Pinpoint the cell where the given text exists, returning its [X, Y] midpoint coordinate. 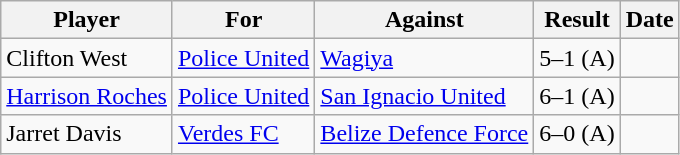
Belize Defence Force [424, 134]
Player [87, 20]
Harrison Roches [87, 96]
6–1 (A) [577, 96]
San Ignacio United [424, 96]
Verdes FC [243, 134]
Date [650, 20]
For [243, 20]
6–0 (A) [577, 134]
Against [424, 20]
Wagiya [424, 58]
Result [577, 20]
Jarret Davis [87, 134]
Clifton West [87, 58]
5–1 (A) [577, 58]
